Find where the given text appears and provide that cell's center as (X, Y) coordinate. 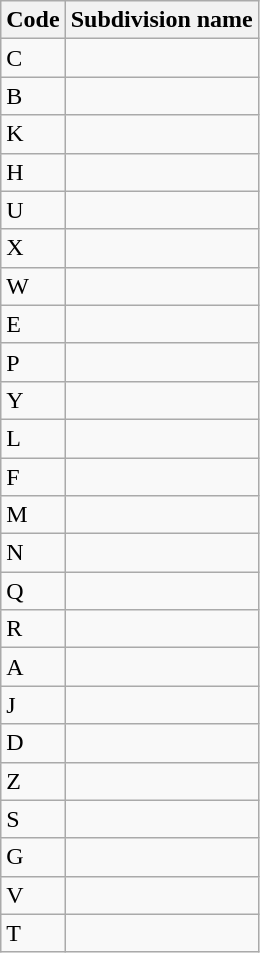
E (33, 324)
L (33, 438)
N (33, 553)
Q (33, 591)
Z (33, 781)
D (33, 743)
C (33, 58)
W (33, 286)
F (33, 477)
U (33, 210)
J (33, 705)
H (33, 172)
R (33, 629)
Y (33, 400)
M (33, 515)
P (33, 362)
V (33, 895)
B (33, 96)
S (33, 819)
Subdivision name (162, 20)
G (33, 857)
X (33, 248)
A (33, 667)
Code (33, 20)
K (33, 134)
T (33, 933)
